Pinpoint the cell where the given text exists, returning its [x, y] midpoint coordinate. 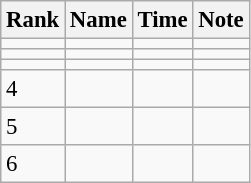
Time [162, 20]
Rank [33, 20]
4 [33, 89]
Note [221, 20]
5 [33, 127]
Name [99, 20]
